Determine the (X, Y) coordinate at the center of the cell enclosing the given text.  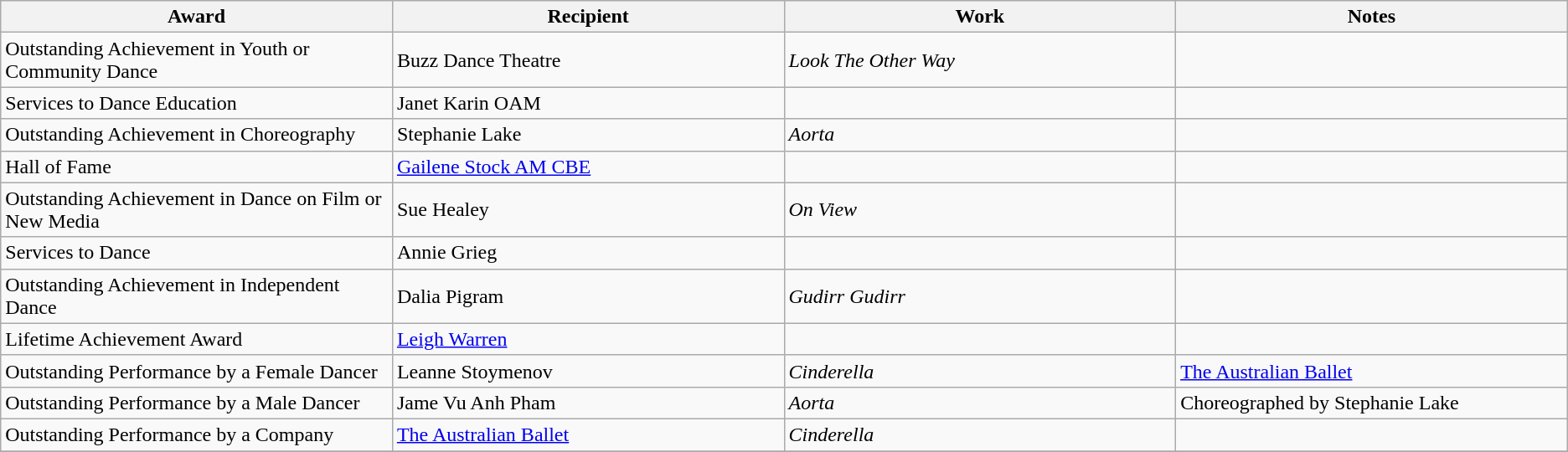
Annie Grieg (588, 253)
Outstanding Achievement in Dance on Film or New Media (197, 209)
Look The Other Way (980, 60)
Hall of Fame (197, 167)
Choreographed by Stephanie Lake (1372, 403)
Jame Vu Anh Pham (588, 403)
Janet Karin OAM (588, 103)
Stephanie Lake (588, 135)
Leigh Warren (588, 339)
Recipient (588, 17)
Work (980, 17)
Outstanding Achievement in Independent Dance (197, 296)
Outstanding Achievement in Youth or Community Dance (197, 60)
Award (197, 17)
Buzz Dance Theatre (588, 60)
Gailene Stock AM CBE (588, 167)
Leanne Stoymenov (588, 371)
Dalia Pigram (588, 296)
Outstanding Achievement in Choreography (197, 135)
Outstanding Performance by a Company (197, 434)
On View (980, 209)
Sue Healey (588, 209)
Outstanding Performance by a Male Dancer (197, 403)
Outstanding Performance by a Female Dancer (197, 371)
Lifetime Achievement Award (197, 339)
Services to Dance Education (197, 103)
Services to Dance (197, 253)
Notes (1372, 17)
Gudirr Gudirr (980, 296)
